Determine the [X, Y] coordinate at the center of the cell enclosing the given text.  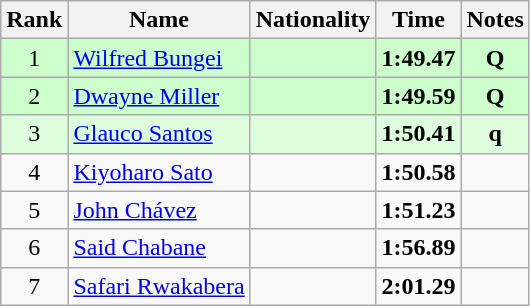
1:50.58 [418, 172]
1:51.23 [418, 210]
Notes [495, 20]
Name [159, 20]
Time [418, 20]
1 [34, 58]
John Chávez [159, 210]
q [495, 134]
5 [34, 210]
4 [34, 172]
2:01.29 [418, 286]
7 [34, 286]
Glauco Santos [159, 134]
6 [34, 248]
Kiyoharo Sato [159, 172]
Wilfred Bungei [159, 58]
1:49.59 [418, 96]
3 [34, 134]
Safari Rwakabera [159, 286]
Nationality [313, 20]
1:50.41 [418, 134]
1:56.89 [418, 248]
2 [34, 96]
Said Chabane [159, 248]
Rank [34, 20]
1:49.47 [418, 58]
Dwayne Miller [159, 96]
